Provide the [x, y] coordinate of the cell's center where the given text is located.  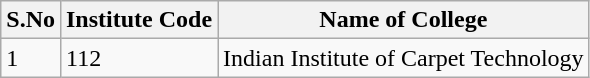
1 [31, 58]
S.No [31, 20]
Name of College [404, 20]
Institute Code [138, 20]
112 [138, 58]
Indian Institute of Carpet Technology [404, 58]
